Return [x, y] of the center of cell containing provided text 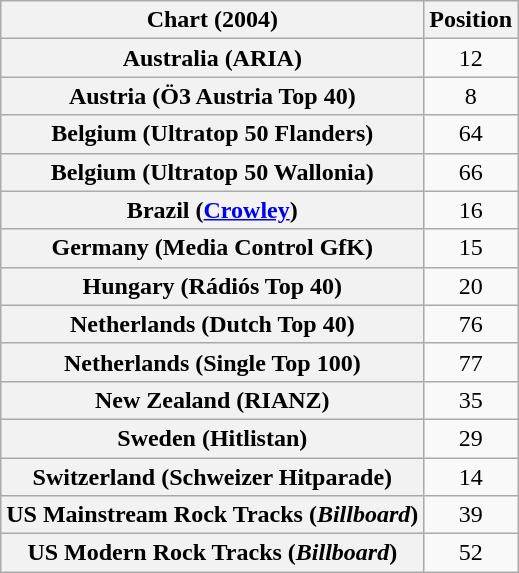
Brazil (Crowley) [212, 210]
Belgium (Ultratop 50 Flanders) [212, 134]
Sweden (Hitlistan) [212, 438]
Chart (2004) [212, 20]
39 [471, 515]
20 [471, 286]
Netherlands (Single Top 100) [212, 362]
Position [471, 20]
Hungary (Rádiós Top 40) [212, 286]
64 [471, 134]
29 [471, 438]
Austria (Ö3 Austria Top 40) [212, 96]
52 [471, 553]
16 [471, 210]
Netherlands (Dutch Top 40) [212, 324]
Belgium (Ultratop 50 Wallonia) [212, 172]
76 [471, 324]
35 [471, 400]
12 [471, 58]
8 [471, 96]
US Mainstream Rock Tracks (Billboard) [212, 515]
14 [471, 477]
77 [471, 362]
US Modern Rock Tracks (Billboard) [212, 553]
Australia (ARIA) [212, 58]
15 [471, 248]
Switzerland (Schweizer Hitparade) [212, 477]
66 [471, 172]
Germany (Media Control GfK) [212, 248]
New Zealand (RIANZ) [212, 400]
